For the text-containing cell, return its midpoint in (x, y) coordinate format. 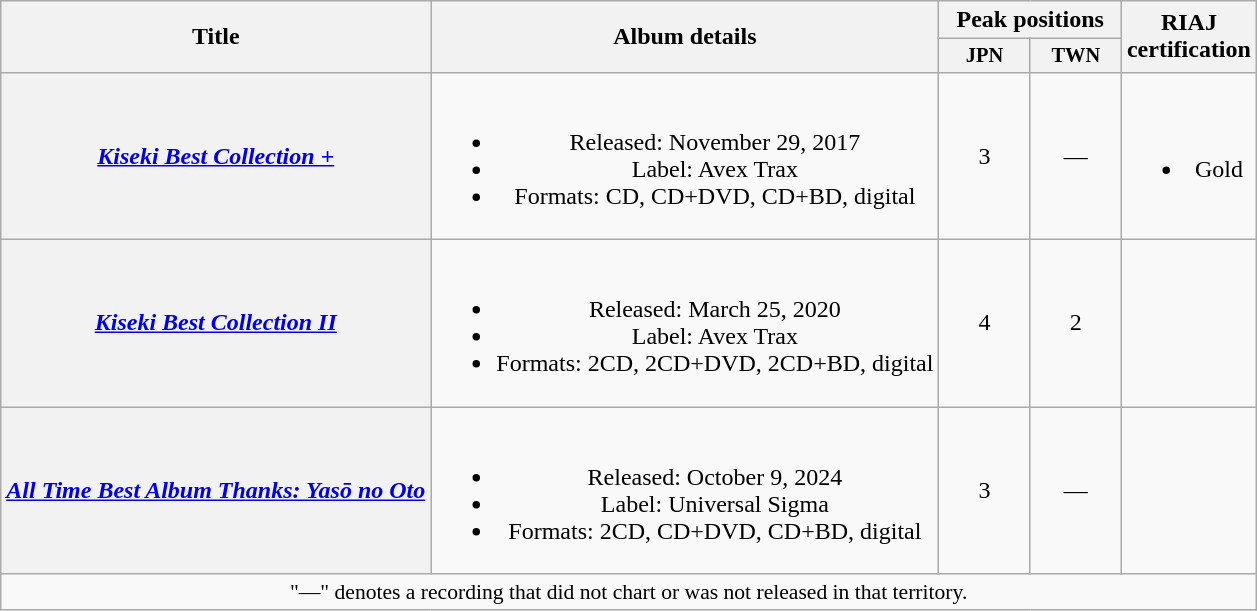
All Time Best Album Thanks: Yasō no Oto (216, 490)
Released: November 29, 2017Label: Avex TraxFormats: CD, CD+DVD, CD+BD, digital (685, 156)
Kiseki Best Collection II (216, 324)
Released: March 25, 2020Label: Avex TraxFormats: 2CD, 2CD+DVD, 2CD+BD, digital (685, 324)
RIAJcertification (1188, 37)
JPN (984, 56)
Album details (685, 37)
Title (216, 37)
Gold (1188, 156)
Peak positions (1030, 20)
TWN (1076, 56)
Kiseki Best Collection + (216, 156)
4 (984, 324)
"—" denotes a recording that did not chart or was not released in that territory. (629, 592)
2 (1076, 324)
Released: October 9, 2024Label: Universal SigmaFormats: 2CD, CD+DVD, CD+BD, digital (685, 490)
